Return the [x, y] coordinate for the center point of the cell that contains the specified text.  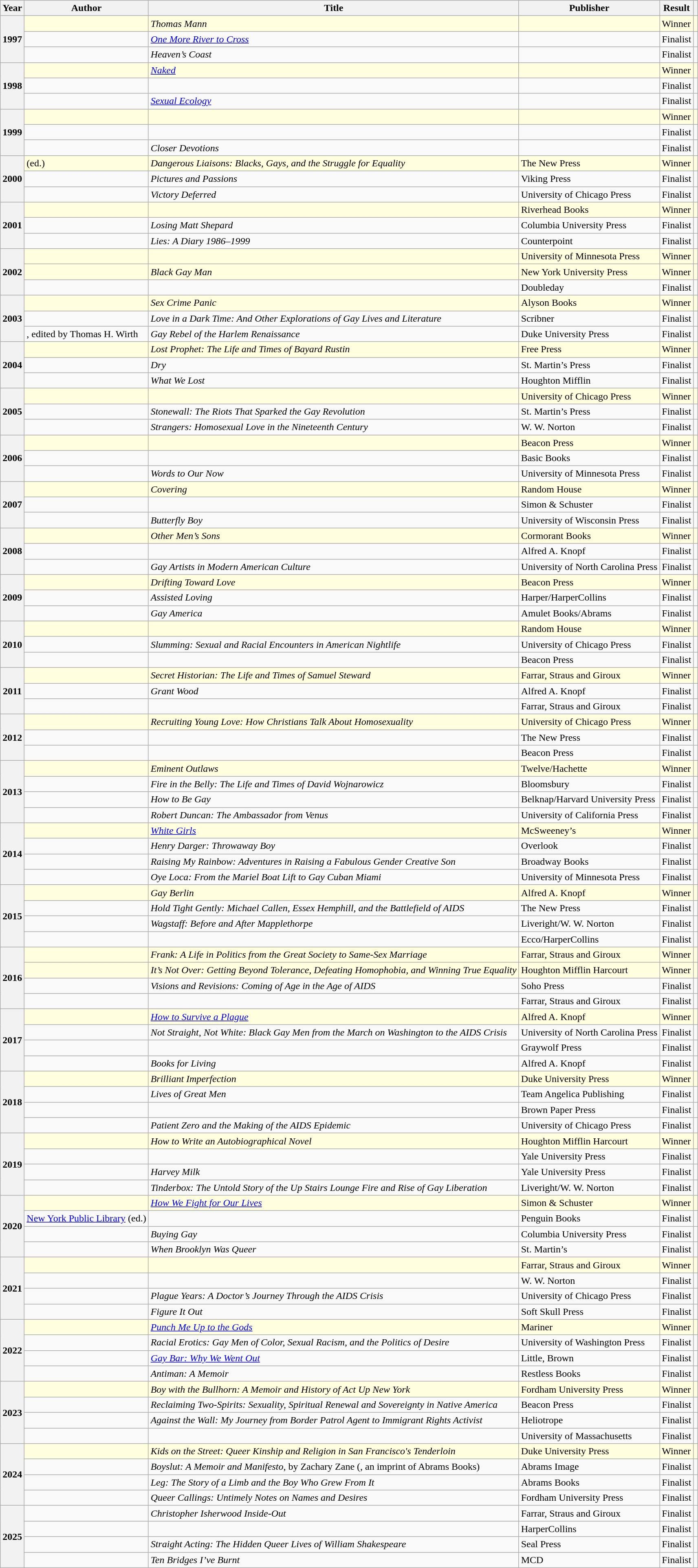
Free Press [589, 349]
Raising My Rainbow: Adventures in Raising a Fabulous Gender Creative Son [333, 861]
Boyslut: A Memoir and Manifesto, by Zachary Zane (, an imprint of Abrams Books) [333, 1467]
1997 [12, 39]
2009 [12, 598]
HarperCollins [589, 1529]
2014 [12, 854]
Not Straight, Not White: Black Gay Men from the March on Washington to the AIDS Crisis [333, 1032]
Ecco/HarperCollins [589, 939]
Drifting Toward Love [333, 582]
Result [676, 8]
Graywolf Press [589, 1048]
1998 [12, 86]
Black Gay Man [333, 272]
2010 [12, 644]
Gay America [333, 613]
Harper/HarperCollins [589, 598]
, edited by Thomas H. Wirth [86, 334]
MCD [589, 1560]
Gay Artists in Modern American Culture [333, 567]
Doubleday [589, 287]
Leg: The Story of a Limb and the Boy Who Grew From It [333, 1482]
Secret Historian: The Life and Times of Samuel Steward [333, 675]
2005 [12, 411]
Ten Bridges I’ve Burnt [333, 1560]
Scribner [589, 318]
Lives of Great Men [333, 1094]
Gay Rebel of the Harlem Renaissance [333, 334]
Christopher Isherwood Inside-Out [333, 1513]
2025 [12, 1537]
Butterfly Boy [333, 520]
Little, Brown [589, 1358]
Dangerous Liaisons: Blacks, Gays, and the Struggle for Equality [333, 163]
Buying Gay [333, 1234]
Publisher [589, 8]
Slumming: Sexual and Racial Encounters in American Nightlife [333, 644]
Wagstaff: Before and After Mapplethorpe [333, 923]
2020 [12, 1226]
Victory Deferred [333, 194]
Patient Zero and the Making of the AIDS Epidemic [333, 1125]
Amulet Books/Abrams [589, 613]
Assisted Loving [333, 598]
Tinderbox: The Untold Story of the Up Stairs Lounge Fire and Rise of Gay Liberation [333, 1188]
Grant Wood [333, 691]
2018 [12, 1102]
2007 [12, 505]
Sexual Ecology [333, 101]
2019 [12, 1164]
St. Martin’s [589, 1250]
2016 [12, 978]
2022 [12, 1350]
Lies: A Diary 1986–1999 [333, 241]
Stonewall: The Riots That Sparked the Gay Revolution [333, 411]
Brown Paper Press [589, 1110]
Figure It Out [333, 1312]
Books for Living [333, 1063]
Lost Prophet: The Life and Times of Bayard Rustin [333, 349]
One More River to Cross [333, 39]
Twelve/Hachette [589, 769]
Dry [333, 365]
Fire in the Belly: The Life and Times of David Wojnarowicz [333, 784]
It’s Not Over: Getting Beyond Tolerance, Defeating Homophobia, and Winning True Equality [333, 970]
2006 [12, 458]
Henry Darger: Throwaway Boy [333, 846]
1999 [12, 132]
Eminent Outlaws [333, 769]
Belknap/Harvard University Press [589, 799]
Basic Books [589, 458]
Heaven’s Coast [333, 55]
Seal Press [589, 1544]
University of Wisconsin Press [589, 520]
Counterpoint [589, 241]
Kids on the Street: Queer Kinship and Religion in San Francisco's Tenderloin [333, 1451]
2015 [12, 916]
Soft Skull Press [589, 1312]
Mariner [589, 1327]
Viking Press [589, 179]
Houghton Mifflin [589, 380]
Abrams Image [589, 1467]
Oye Loca: From the Mariel Boat Lift to Gay Cuban Miami [333, 877]
Love in a Dark Time: And Other Explorations of Gay Lives and Literature [333, 318]
University of Massachusetts [589, 1435]
2008 [12, 551]
Strangers: Homosexual Love in the Nineteenth Century [333, 427]
How We Fight for Our Lives [333, 1203]
University of Washington Press [589, 1343]
What We Lost [333, 380]
2023 [12, 1412]
Title [333, 8]
Covering [333, 489]
2003 [12, 318]
(ed.) [86, 163]
Reclaiming Two-Spirits: Sexuality, Spiritual Renewal and Sovereignty in Native America [333, 1405]
Abrams Books [589, 1482]
2004 [12, 365]
Robert Duncan: The Ambassador from Venus [333, 815]
Frank: A Life in Politics from the Great Society to Same-Sex Marriage [333, 955]
Plague Years: A Doctor’s Journey Through the AIDS Crisis [333, 1296]
Riverhead Books [589, 210]
How to Write an Autobiographical Novel [333, 1141]
Cormorant Books [589, 536]
Restless Books [589, 1374]
2024 [12, 1475]
Words to Our Now [333, 474]
Harvey Milk [333, 1172]
New York Public Library (ed.) [86, 1219]
Visions and Revisions: Coming of Age in the Age of AIDS [333, 986]
McSweeney’s [589, 830]
Heliotrope [589, 1420]
2021 [12, 1288]
2017 [12, 1040]
Soho Press [589, 986]
Antiman: A Memoir [333, 1374]
Overlook [589, 846]
Sex Crime Panic [333, 303]
2013 [12, 792]
Year [12, 8]
Bloomsbury [589, 784]
Racial Erotics: Gay Men of Color, Sexual Racism, and the Politics of Desire [333, 1343]
Recruiting Young Love: How Christians Talk About Homosexuality [333, 722]
2012 [12, 738]
Team Angelica Publishing [589, 1094]
Gay Bar: Why We Went Out [333, 1358]
New York University Press [589, 272]
Queer Callings: Untimely Notes on Names and Desires [333, 1498]
Boy with the Bullhorn: A Memoir and History of Act Up New York [333, 1389]
2002 [12, 272]
Closer Devotions [333, 148]
How to Survive a Plague [333, 1017]
2000 [12, 179]
Alyson Books [589, 303]
Straight Acting: The Hidden Queer Lives of William Shakespeare [333, 1544]
Broadway Books [589, 861]
Naked [333, 70]
Against the Wall: My Journey from Border Patrol Agent to Immigrant Rights Activist [333, 1420]
Author [86, 8]
White Girls [333, 830]
When Brooklyn Was Queer [333, 1250]
Punch Me Up to the Gods [333, 1327]
Hold Tight Gently: Michael Callen, Essex Hemphill, and the Battlefield of AIDS [333, 908]
Other Men’s Sons [333, 536]
Thomas Mann [333, 24]
Losing Matt Shepard [333, 225]
Pictures and Passions [333, 179]
Penguin Books [589, 1219]
How to Be Gay [333, 799]
Brilliant Imperfection [333, 1079]
2001 [12, 225]
Gay Berlin [333, 892]
University of California Press [589, 815]
2011 [12, 691]
